Pinpoint the cell where the given text exists, returning its [X, Y] midpoint coordinate. 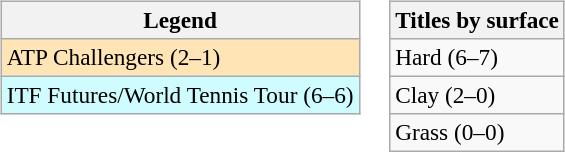
Hard (6–7) [478, 57]
ATP Challengers (2–1) [180, 57]
ITF Futures/World Tennis Tour (6–6) [180, 95]
Grass (0–0) [478, 133]
Legend [180, 20]
Titles by surface [478, 20]
Clay (2–0) [478, 95]
